Capture the cell that displays the provided text and extract its [X, Y] central coordinate. 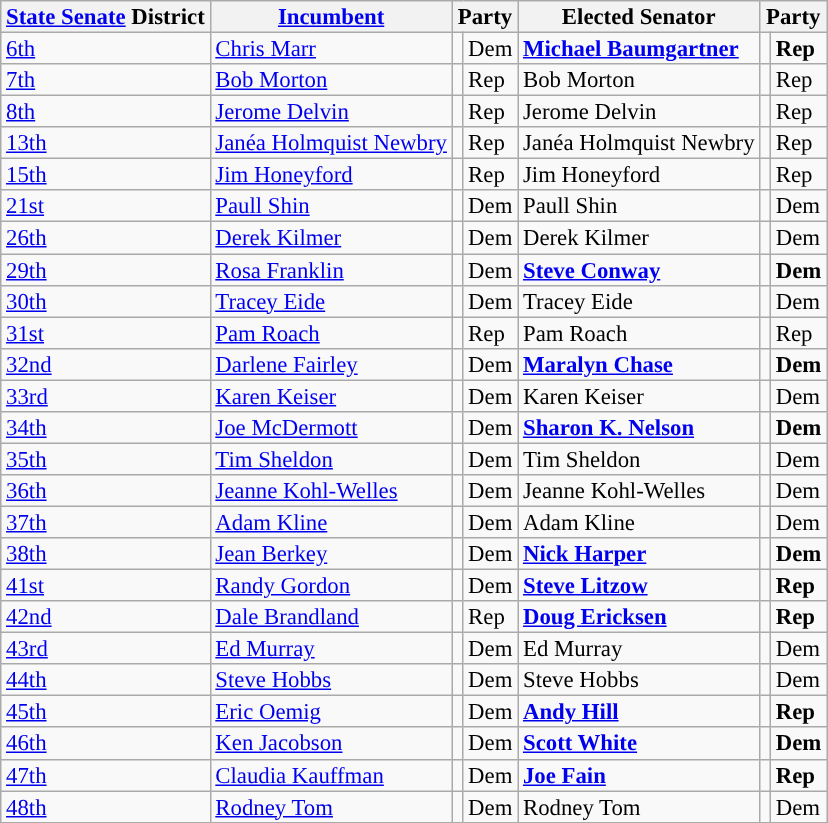
30th [106, 301]
41st [106, 586]
46th [106, 744]
7th [106, 80]
Joe McDermott [331, 428]
Michael Baumgartner [639, 49]
Randy Gordon [331, 586]
29th [106, 270]
13th [106, 143]
35th [106, 459]
Eric Oemig [331, 712]
44th [106, 680]
Incumbent [331, 17]
6th [106, 49]
Sharon K. Nelson [639, 428]
Rosa Franklin [331, 270]
48th [106, 807]
Steve Conway [639, 270]
34th [106, 428]
43rd [106, 649]
Dale Brandland [331, 617]
45th [106, 712]
31st [106, 333]
Darlene Fairley [331, 364]
42nd [106, 617]
38th [106, 554]
47th [106, 775]
32nd [106, 364]
Joe Fain [639, 775]
33rd [106, 396]
26th [106, 238]
Steve Litzow [639, 586]
Maralyn Chase [639, 364]
Ken Jacobson [331, 744]
Nick Harper [639, 554]
15th [106, 175]
37th [106, 522]
21st [106, 206]
Scott White [639, 744]
State Senate District [106, 17]
36th [106, 491]
Andy Hill [639, 712]
Claudia Kauffman [331, 775]
Chris Marr [331, 49]
Elected Senator [639, 17]
Jean Berkey [331, 554]
8th [106, 112]
Doug Ericksen [639, 617]
